Return [X, Y] of the center of cell containing provided text 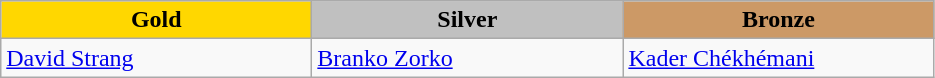
Silver [468, 20]
David Strang [156, 58]
Bronze [778, 20]
Kader Chékhémani [778, 58]
Branko Zorko [468, 58]
Gold [156, 20]
